Pinpoint the cell where the given text exists, returning its [X, Y] midpoint coordinate. 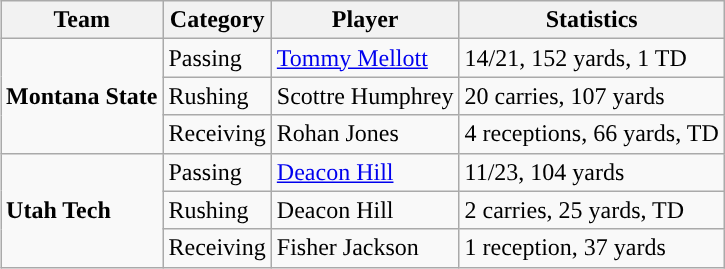
Tommy Mellott [365, 58]
Scottre Humphrey [365, 96]
4 receptions, 66 yards, TD [592, 134]
1 reception, 37 yards [592, 248]
20 carries, 107 yards [592, 96]
Player [365, 20]
2 carries, 25 yards, TD [592, 210]
14/21, 152 yards, 1 TD [592, 58]
Fisher Jackson [365, 248]
Category [217, 20]
Rohan Jones [365, 134]
Montana State [82, 96]
11/23, 104 yards [592, 172]
Utah Tech [82, 210]
Team [82, 20]
Statistics [592, 20]
